Scan for the cell matching the given text and deliver its [X, Y] coordinate at center. 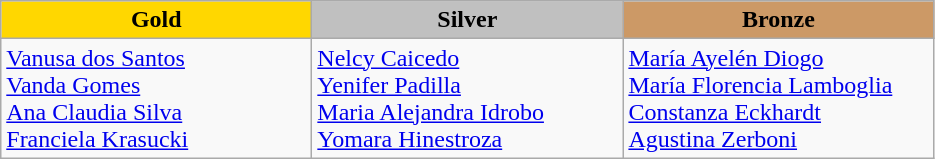
Nelcy CaicedoYenifer PadillaMaria Alejandra IdroboYomara Hinestroza [468, 98]
Silver [468, 20]
Gold [156, 20]
María Ayelén DiogoMaría Florencia LambogliaConstanza EckhardtAgustina Zerboni [778, 98]
Vanusa dos SantosVanda GomesAna Claudia SilvaFranciela Krasucki [156, 98]
Bronze [778, 20]
